Identify which cell holds the provided text, then report its [X, Y] central coordinate. 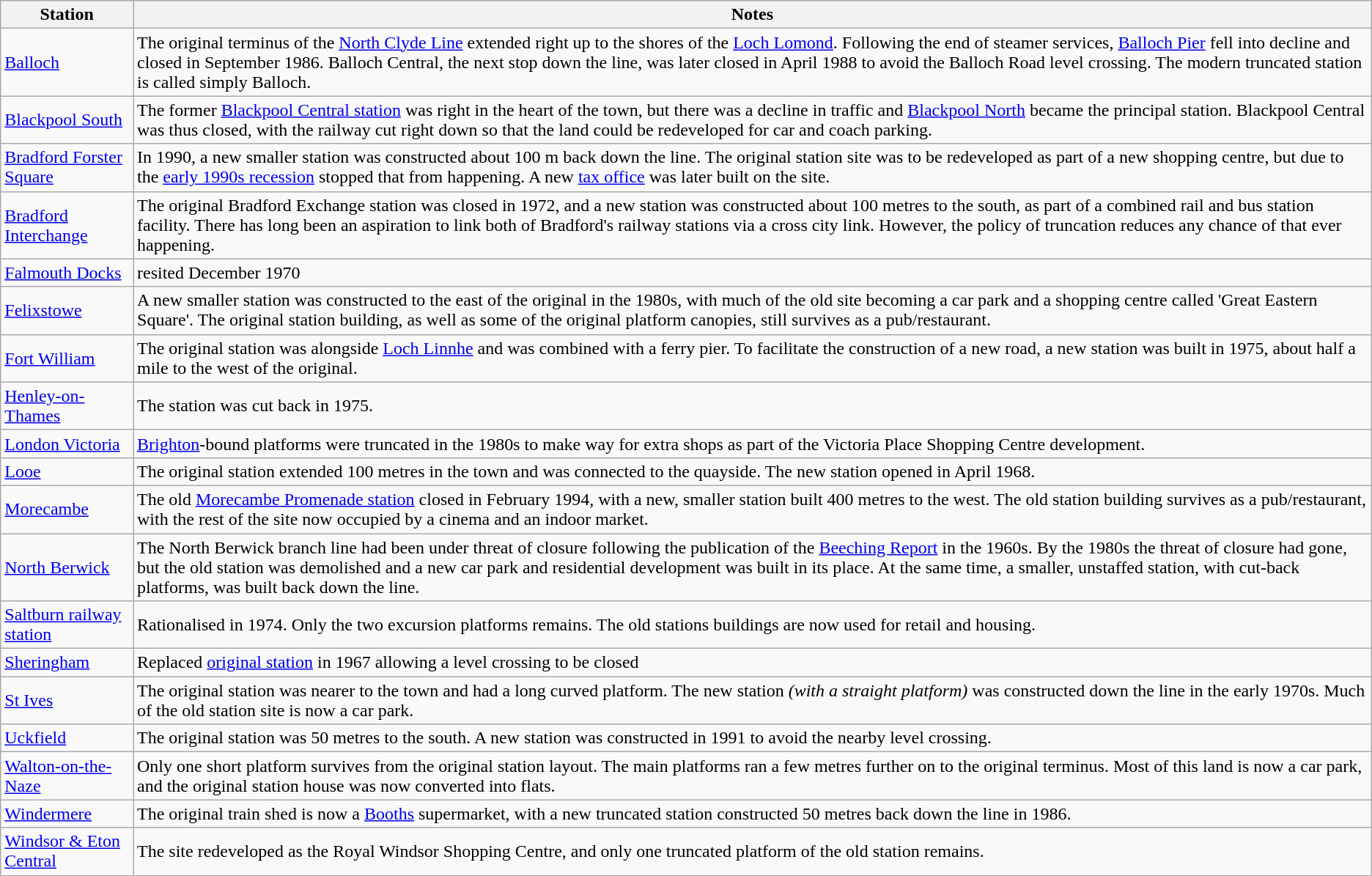
Replaced original station in 1967 allowing a level crossing to be closed [753, 663]
Felixstowe [67, 311]
Windsor & Eton Central [67, 852]
Sheringham [67, 663]
Falmouth Docks [67, 273]
North Berwick [67, 567]
Balloch [67, 62]
Morecambe [67, 509]
Henley-on-Thames [67, 406]
St Ives [67, 701]
Station [67, 15]
Rationalised in 1974. Only the two excursion platforms remains. The old stations buildings are now used for retail and housing. [753, 625]
Bradford Interchange [67, 225]
resited December 1970 [753, 273]
Blackpool South [67, 120]
Looe [67, 471]
Bradford Forster Square [67, 167]
Fort William [67, 358]
The station was cut back in 1975. [753, 406]
Brighton-bound platforms were truncated in the 1980s to make way for extra shops as part of the Victoria Place Shopping Centre development. [753, 443]
The original station extended 100 metres in the town and was connected to the quayside. The new station opened in April 1968. [753, 471]
London Victoria [67, 443]
The original station was 50 metres to the south. A new station was constructed in 1991 to avoid the nearby level crossing. [753, 738]
Saltburn railway station [67, 625]
The site redeveloped as the Royal Windsor Shopping Centre, and only one truncated platform of the old station remains. [753, 852]
Uckfield [67, 738]
Notes [753, 15]
The original train shed is now a Booths supermarket, with a new truncated station constructed 50 metres back down the line in 1986. [753, 814]
Windermere [67, 814]
Walton-on-the-Naze [67, 776]
